Pinpoint the cell where the given text exists, returning its [x, y] midpoint coordinate. 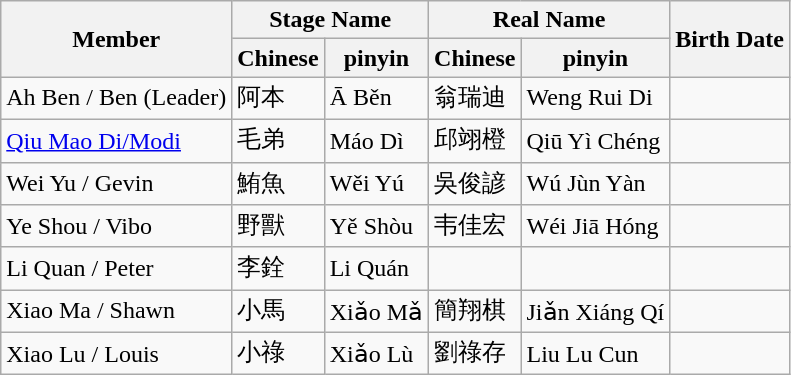
韦佳宏 [475, 226]
劉祿存 [475, 354]
邱翊橙 [475, 140]
Qiu Mao Di/Modi [116, 140]
李銓 [278, 268]
Xiǎo Mǎ [376, 312]
Xiao Ma / Shawn [116, 312]
Yě Shòu [376, 226]
Ye Shou / Vibo [116, 226]
Member [116, 39]
阿本 [278, 98]
Ah Ben / Ben (Leader) [116, 98]
Wéi Jiā Hóng [596, 226]
Liu Lu Cun [596, 354]
Xiǎo Lù [376, 354]
Wei Yu / Gevin [116, 184]
Stage Name [330, 20]
簡翔棋 [475, 312]
野獸 [278, 226]
小祿 [278, 354]
Wěi Yú [376, 184]
毛弟 [278, 140]
Li Quan / Peter [116, 268]
Qiū Yì Chéng [596, 140]
Máo Dì [376, 140]
Weng Rui Di [596, 98]
Jiǎn Xiáng Qí [596, 312]
Birth Date [730, 39]
吳俊諺 [475, 184]
Xiao Lu / Louis [116, 354]
Real Name [550, 20]
鮪魚 [278, 184]
小馬 [278, 312]
翁瑞迪 [475, 98]
Li Quán [376, 268]
Wú Jùn Yàn [596, 184]
Ā Běn [376, 98]
